Return the (x, y) coordinate for the center point of the cell that contains the specified text.  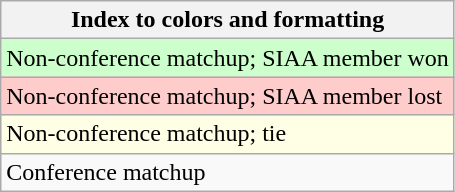
Conference matchup (228, 172)
Index to colors and formatting (228, 20)
Non-conference matchup; tie (228, 134)
Non-conference matchup; SIAA member won (228, 58)
Non-conference matchup; SIAA member lost (228, 96)
